Detect which cell encompasses the target text, then output its (x, y) center coordinate. 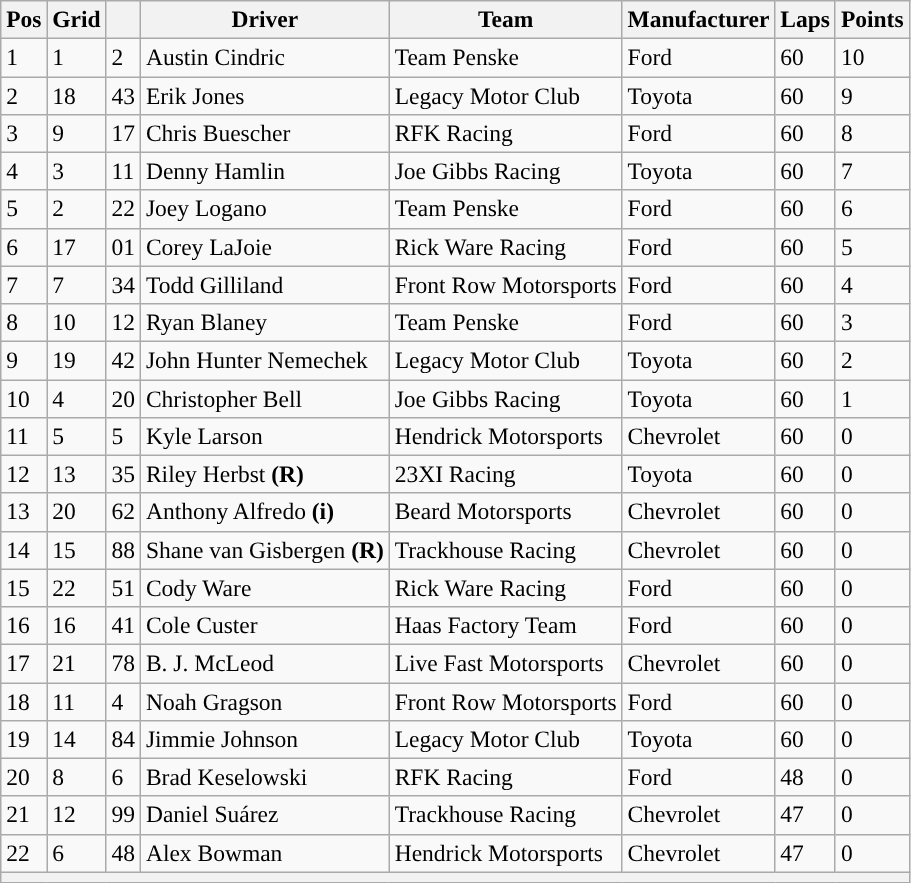
01 (123, 247)
Corey LaJoie (264, 247)
Haas Factory Team (506, 625)
84 (123, 739)
23XI Racing (506, 474)
B. J. McLeod (264, 663)
Jimmie Johnson (264, 739)
Cole Custer (264, 625)
Laps (806, 19)
Austin Cindric (264, 57)
41 (123, 625)
88 (123, 550)
62 (123, 512)
Chris Buescher (264, 133)
34 (123, 285)
99 (123, 815)
42 (123, 360)
Daniel Suárez (264, 815)
Riley Herbst (R) (264, 474)
Christopher Bell (264, 398)
43 (123, 95)
Manufacturer (698, 19)
Cody Ware (264, 588)
Alex Bowman (264, 853)
35 (123, 474)
Joey Logano (264, 209)
Noah Gragson (264, 701)
Shane van Gisbergen (R) (264, 550)
Driver (264, 19)
Kyle Larson (264, 436)
Todd Gilliland (264, 285)
Pos (24, 19)
Beard Motorsports (506, 512)
John Hunter Nemechek (264, 360)
Team (506, 19)
Denny Hamlin (264, 171)
78 (123, 663)
51 (123, 588)
Grid (76, 19)
Brad Keselowski (264, 777)
Points (872, 19)
Ryan Blaney (264, 322)
Live Fast Motorsports (506, 663)
Anthony Alfredo (i) (264, 512)
Erik Jones (264, 95)
